Search for the cell housing the specified text and yield its (X, Y) center coordinate. 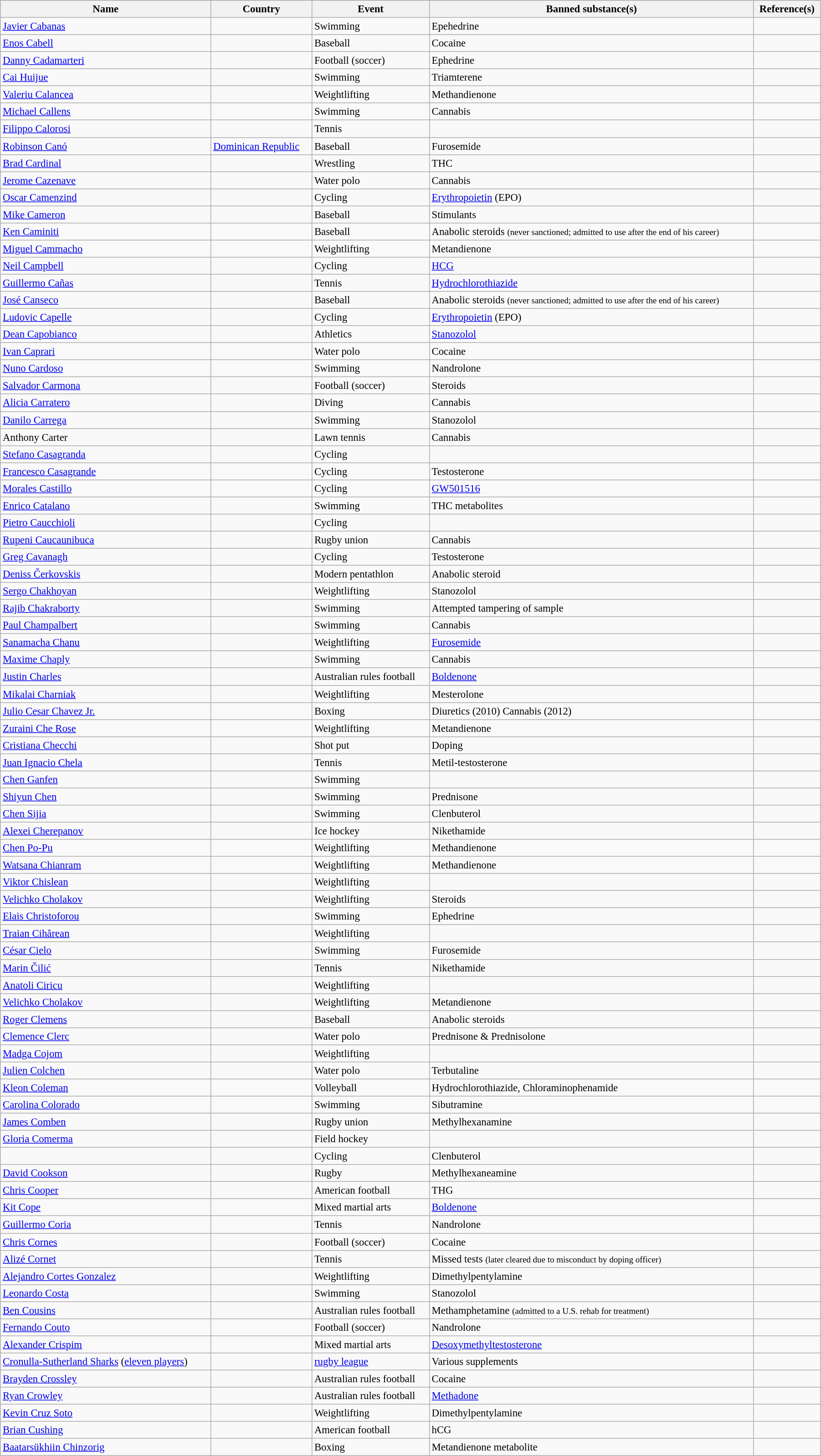
Morales Castillo (106, 489)
Brad Cardinal (106, 163)
Lawn tennis (371, 437)
Methadone (591, 1396)
Sergo Chakhoyan (106, 591)
Mike Cameron (106, 215)
Viktor Chislean (106, 882)
Anabolic steroid (591, 574)
Jerome Cazenave (106, 180)
Country (262, 9)
Ice hockey (371, 831)
Fernando Couto (106, 1328)
Desoxymethyltestosterone (591, 1344)
Shot put (371, 745)
Nuno Cardoso (106, 368)
Prednisone & Prednisolone (591, 1037)
Alejandro Cortes Gonzalez (106, 1276)
Enos Cabell (106, 43)
Rajib Chakraborty (106, 608)
Kit Cope (106, 1207)
THC metabolites (591, 506)
Leonardo Costa (106, 1293)
Rugby (371, 1173)
Guillermo Cañas (106, 283)
David Cookson (106, 1173)
Methamphetamine (admitted to a U.S. rehab for treatment) (591, 1310)
Maxime Chaply (106, 660)
Ivan Caprari (106, 352)
HCG (591, 266)
Brayden Crossley (106, 1379)
Methylhexanamine (591, 1122)
Alizé Cornet (106, 1259)
Event (371, 9)
Cronulla-Sutherland Sharks (eleven players) (106, 1362)
Reference(s) (787, 9)
Diuretics (2010) Cannabis (2012) (591, 711)
Attempted tampering of sample (591, 608)
Greg Cavanagh (106, 557)
Ken Caminiti (106, 232)
Julio Cesar Chavez Jr. (106, 711)
Volleyball (371, 1088)
Cai Huijue (106, 77)
Oscar Camenzind (106, 197)
Watsana Chianram (106, 865)
Missed tests (later cleared due to misconduct by doping officer) (591, 1259)
Javier Cabanas (106, 26)
Julien Colchen (106, 1071)
Triamterene (591, 77)
Doping (591, 745)
Chen Ganfen (106, 780)
Robinson Canó (106, 146)
Field hockey (371, 1139)
Hydrochlorothiazide (591, 283)
César Cielo (106, 951)
Terbutaline (591, 1071)
Kevin Cruz Soto (106, 1413)
Alexander Crispim (106, 1344)
Ryan Crowley (106, 1396)
Chris Cooper (106, 1190)
Neil Campbell (106, 266)
Brian Cushing (106, 1430)
Paul Champalbert (106, 625)
Banned substance(s) (591, 9)
Pietro Caucchioli (106, 523)
José Canseco (106, 300)
Shiyun Chen (106, 797)
Justin Charles (106, 677)
Methylhexaneamine (591, 1173)
Alicia Carratero (106, 403)
Sibutramine (591, 1105)
Diving (371, 403)
Hydrochlorothiazide, Chloraminophenamide (591, 1088)
Mesterolone (591, 694)
Valeriu Calancea (106, 95)
Metandienone metabolite (591, 1447)
hCG (591, 1430)
Guillermo Coria (106, 1225)
Dominican Republic (262, 146)
Marin Čilić (106, 968)
Filippo Calorosi (106, 129)
THC (591, 163)
Dean Capobianco (106, 334)
Francesco Casagrande (106, 471)
Elais Christoforou (106, 916)
Modern pentathlon (371, 574)
Danny Cadamarteri (106, 61)
Zuraini Che Rose (106, 728)
Gloria Comerma (106, 1139)
Ben Cousins (106, 1310)
Wrestling (371, 163)
Deniss Čerkovskis (106, 574)
Clemence Clerc (106, 1037)
Metil-testosterone (591, 762)
Athletics (371, 334)
Carolina Colorado (106, 1105)
Chen Po-Pu (106, 848)
Stimulants (591, 215)
Various supplements (591, 1362)
Kleon Coleman (106, 1088)
Prednisone (591, 797)
rugby league (371, 1362)
Anabolic steroids (591, 1019)
James Comben (106, 1122)
Mikalai Charniak (106, 694)
Cristiana Checchi (106, 745)
Epehedrine (591, 26)
Baatarsükhiin Chinzorig (106, 1447)
Chen Sijia (106, 814)
Ludovic Capelle (106, 317)
GW501516 (591, 489)
Rupeni Caucaunibuca (106, 540)
Stefano Casagranda (106, 454)
Anthony Carter (106, 437)
Name (106, 9)
Danilo Carrega (106, 420)
Michael Callens (106, 112)
Roger Clemens (106, 1019)
Enrico Catalano (106, 506)
Miguel Cammacho (106, 249)
THG (591, 1190)
Madga Cojom (106, 1053)
Alexei Cherepanov (106, 831)
Chris Cornes (106, 1242)
Traian Cihărean (106, 934)
Anatoli Ciricu (106, 985)
Juan Ignacio Chela (106, 762)
Salvador Carmona (106, 386)
Sanamacha Chanu (106, 643)
